Provide the [x, y] coordinate of the cell's center where the given text is located.  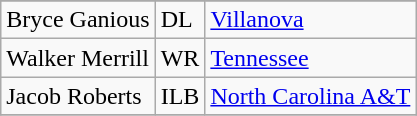
ILB [180, 96]
Villanova [310, 20]
North Carolina A&T [310, 96]
Bryce Ganious [78, 20]
WR [180, 58]
Jacob Roberts [78, 96]
Walker Merrill [78, 58]
Tennessee [310, 58]
DL [180, 20]
